Pinpoint the cell where the given text exists, returning its [X, Y] midpoint coordinate. 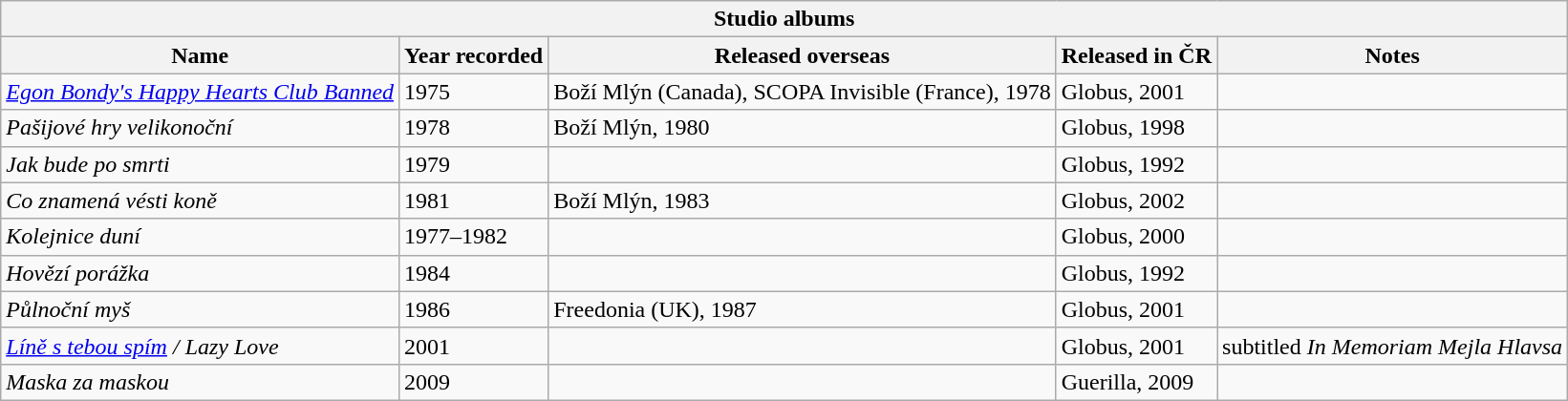
Boží Mlýn, 1980 [803, 128]
Maska za maskou [201, 382]
Kolejnice duní [201, 237]
1979 [474, 164]
Studio albums [784, 19]
Globus, 2002 [1136, 200]
Freedonia (UK), 1987 [803, 309]
Released in ČR [1136, 55]
Pašijové hry velikonoční [201, 128]
2001 [474, 346]
Year recorded [474, 55]
Půlnoční myš [201, 309]
Hovězí porážka [201, 273]
Guerilla, 2009 [1136, 382]
1977–1982 [474, 237]
Egon Bondy's Happy Hearts Club Banned [201, 92]
2009 [474, 382]
1981 [474, 200]
Released overseas [803, 55]
Boží Mlýn (Canada), SCOPA Invisible (France), 1978 [803, 92]
Co znamená vésti koně [201, 200]
subtitled In Memoriam Mejla Hlavsa [1393, 346]
Líně s tebou spím / Lazy Love [201, 346]
Notes [1393, 55]
Name [201, 55]
Jak bude po smrti [201, 164]
1986 [474, 309]
Boží Mlýn, 1983 [803, 200]
Globus, 1998 [1136, 128]
1975 [474, 92]
1984 [474, 273]
1978 [474, 128]
Globus, 2000 [1136, 237]
